Detect which cell encompasses the target text, then output its [x, y] center coordinate. 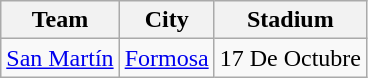
Formosa [166, 58]
17 De Octubre [290, 58]
San Martín [60, 58]
Stadium [290, 20]
Team [60, 20]
City [166, 20]
